Capture the cell that displays the provided text and extract its (x, y) central coordinate. 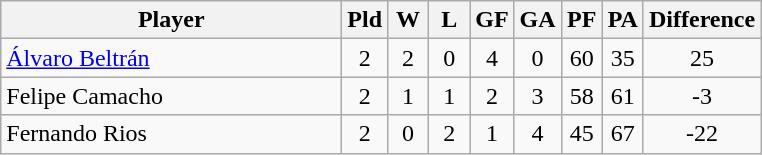
67 (622, 134)
58 (582, 96)
GF (492, 20)
W (408, 20)
L (450, 20)
PF (582, 20)
25 (702, 58)
3 (538, 96)
45 (582, 134)
-3 (702, 96)
Álvaro Beltrán (172, 58)
-22 (702, 134)
61 (622, 96)
GA (538, 20)
Player (172, 20)
PA (622, 20)
35 (622, 58)
Difference (702, 20)
Pld (365, 20)
Felipe Camacho (172, 96)
60 (582, 58)
Fernando Rios (172, 134)
